Extract the (x, y) coordinate from the center of the cell holding the provided text.  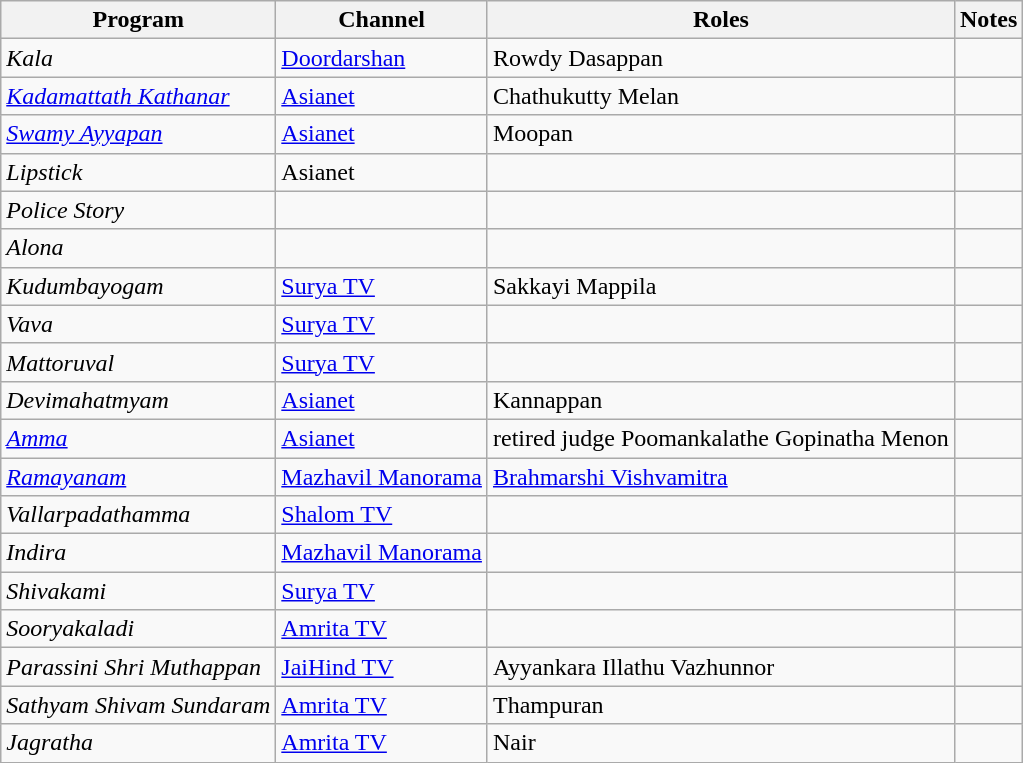
Vallarpadathamma (138, 515)
Devimahatmyam (138, 400)
Nair (720, 743)
Kudumbayogam (138, 286)
Alona (138, 248)
Amma (138, 438)
JaiHind TV (382, 667)
Mattoruval (138, 362)
Indira (138, 553)
Channel (382, 20)
Lipstick (138, 172)
Program (138, 20)
Shalom TV (382, 515)
Vava (138, 324)
Sakkayi Mappila (720, 286)
Police Story (138, 210)
Rowdy Dasappan (720, 58)
Jagratha (138, 743)
retired judge Poomankalathe Gopinatha Menon (720, 438)
Swamy Ayyapan (138, 134)
Shivakami (138, 591)
Doordarshan (382, 58)
Ramayanam (138, 477)
Notes (988, 20)
Kannappan (720, 400)
Sooryakaladi (138, 629)
Chathukutty Melan (720, 96)
Roles (720, 20)
Brahmarshi Vishvamitra (720, 477)
Ayyankara Illathu Vazhunnor (720, 667)
Kadamattath Kathanar (138, 96)
Thampuran (720, 705)
Parassini Shri Muthappan (138, 667)
Kala (138, 58)
Moopan (720, 134)
Sathyam Shivam Sundaram (138, 705)
